Provide the (X, Y) coordinate of the cell's center where the given text is located.  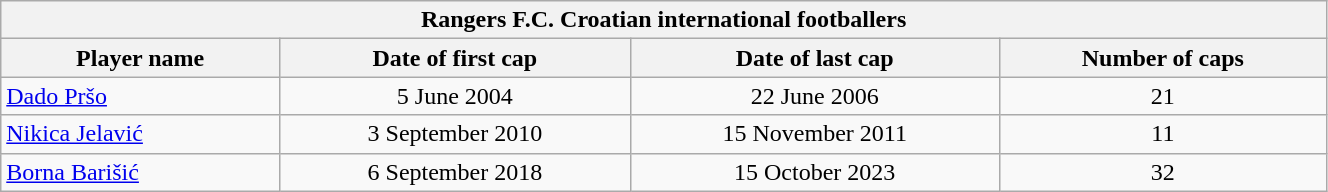
6 September 2018 (456, 172)
32 (1162, 172)
Date of first cap (456, 58)
15 October 2023 (814, 172)
5 June 2004 (456, 96)
11 (1162, 134)
Number of caps (1162, 58)
15 November 2011 (814, 134)
3 September 2010 (456, 134)
Rangers F.C. Croatian international footballers (664, 20)
21 (1162, 96)
Borna Barišić (140, 172)
Player name (140, 58)
22 June 2006 (814, 96)
Nikica Jelavić (140, 134)
Dado Pršo (140, 96)
Date of last cap (814, 58)
